Output the [x, y] coordinate of the center of the cell containing the given text.  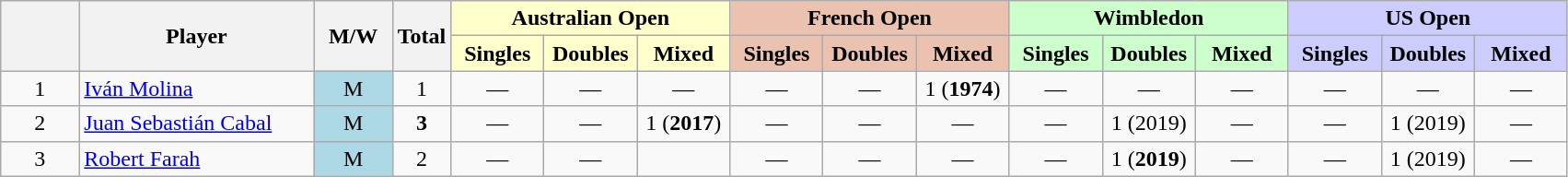
Australian Open [591, 18]
French Open [869, 18]
M/W [354, 36]
Wimbledon [1149, 18]
Iván Molina [197, 88]
Total [422, 36]
Player [197, 36]
US Open [1427, 18]
Juan Sebastián Cabal [197, 124]
1 (2017) [683, 124]
Robert Farah [197, 159]
1 (1974) [963, 88]
